Determine the [X, Y] coordinate at the center of the cell enclosing the given text.  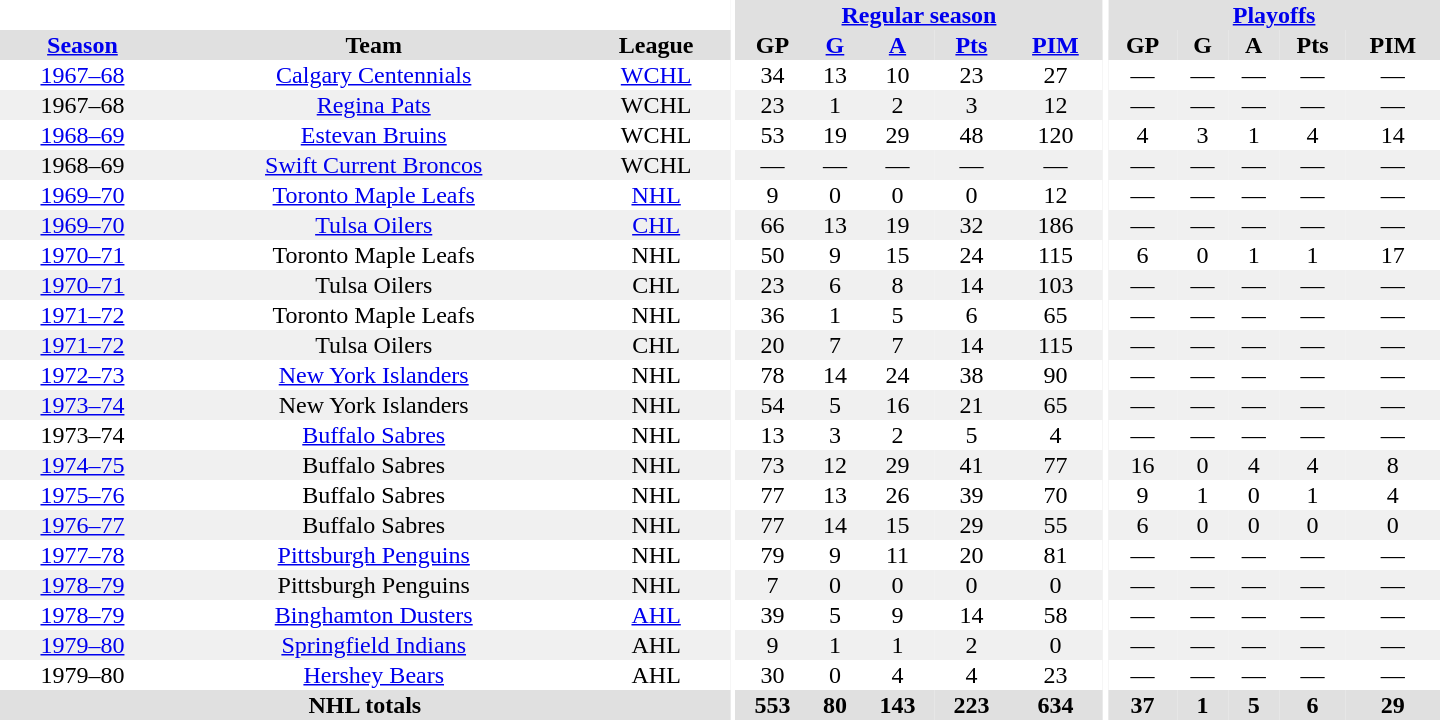
Playoffs [1274, 15]
Season [82, 45]
1977–78 [82, 555]
17 [1393, 255]
34 [772, 75]
1974–75 [82, 465]
32 [971, 225]
143 [898, 705]
79 [772, 555]
70 [1055, 495]
Regina Pats [374, 105]
Binghamton Dusters [374, 615]
81 [1055, 555]
Calgary Centennials [374, 75]
36 [772, 315]
223 [971, 705]
11 [898, 555]
120 [1055, 135]
30 [772, 675]
55 [1055, 525]
78 [772, 375]
54 [772, 405]
53 [772, 135]
553 [772, 705]
League [656, 45]
58 [1055, 615]
Springfield Indians [374, 645]
1972–73 [82, 375]
73 [772, 465]
103 [1055, 285]
38 [971, 375]
Team [374, 45]
Hershey Bears [374, 675]
Regular season [918, 15]
26 [898, 495]
50 [772, 255]
1975–76 [82, 495]
66 [772, 225]
27 [1055, 75]
10 [898, 75]
80 [834, 705]
NHL totals [365, 705]
41 [971, 465]
48 [971, 135]
Swift Current Broncos [374, 165]
Estevan Bruins [374, 135]
37 [1142, 705]
634 [1055, 705]
1976–77 [82, 525]
186 [1055, 225]
90 [1055, 375]
21 [971, 405]
